Locate the cell with the specified text and output its (x, y) center coordinate. 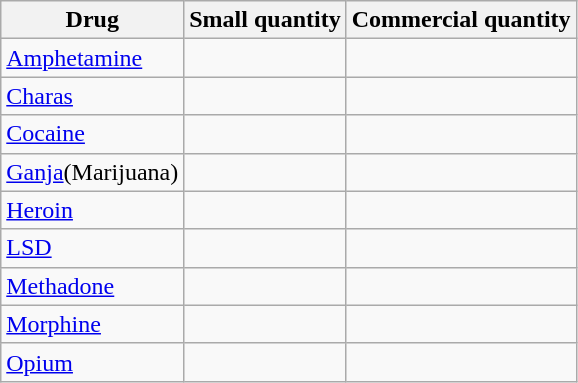
Cocaine (92, 134)
Charas (92, 96)
Drug (92, 20)
LSD (92, 248)
Opium (92, 362)
Ganja(Marijuana) (92, 172)
Morphine (92, 324)
Commercial quantity (461, 20)
Small quantity (265, 20)
Amphetamine (92, 58)
Heroin (92, 210)
Methadone (92, 286)
